Capture the cell that displays the provided text and extract its [X, Y] central coordinate. 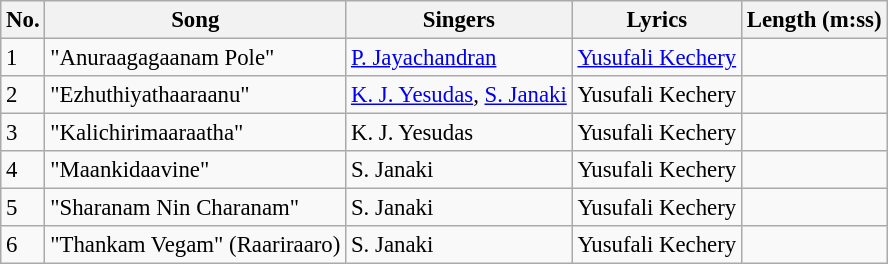
P. Jayachandran [459, 58]
Song [196, 20]
"Maankidaavine" [196, 170]
"Ezhuthiyathaaraanu" [196, 95]
"Sharanam Nin Charanam" [196, 208]
Length (m:ss) [814, 20]
6 [23, 245]
No. [23, 20]
"Kalichirimaaraatha" [196, 133]
K. J. Yesudas, S. Janaki [459, 95]
5 [23, 208]
4 [23, 170]
2 [23, 95]
K. J. Yesudas [459, 133]
"Anuraagagaanam Pole" [196, 58]
1 [23, 58]
3 [23, 133]
Lyrics [656, 20]
"Thankam Vegam" (Raariraaro) [196, 245]
Singers [459, 20]
